Identify which cell holds the provided text, then report its [X, Y] central coordinate. 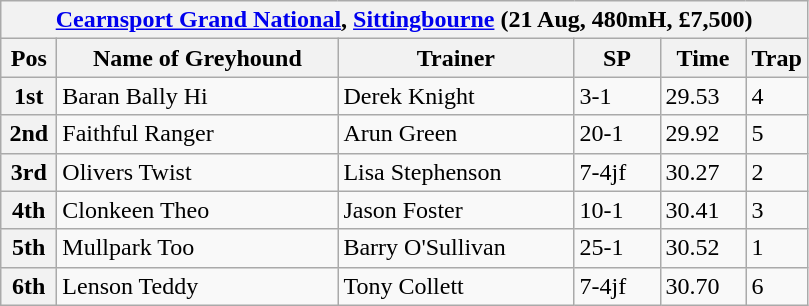
30.52 [703, 248]
1 [776, 248]
25-1 [617, 248]
3rd [29, 172]
Barry O'Sullivan [456, 248]
Tony Collett [456, 286]
Pos [29, 58]
2nd [29, 134]
Cearnsport Grand National, Sittingbourne (21 Aug, 480mH, £7,500) [404, 20]
Faithful Ranger [198, 134]
2 [776, 172]
30.70 [703, 286]
4 [776, 96]
Trainer [456, 58]
3-1 [617, 96]
Olivers Twist [198, 172]
1st [29, 96]
Time [703, 58]
SP [617, 58]
3 [776, 210]
Lisa Stephenson [456, 172]
5th [29, 248]
Derek Knight [456, 96]
5 [776, 134]
Clonkeen Theo [198, 210]
4th [29, 210]
Baran Bally Hi [198, 96]
30.27 [703, 172]
6 [776, 286]
Mullpark Too [198, 248]
6th [29, 286]
29.92 [703, 134]
20-1 [617, 134]
10-1 [617, 210]
Arun Green [456, 134]
Trap [776, 58]
Jason Foster [456, 210]
Name of Greyhound [198, 58]
30.41 [703, 210]
29.53 [703, 96]
Lenson Teddy [198, 286]
